Provide the (X, Y) coordinate of the cell's center where the given text is located.  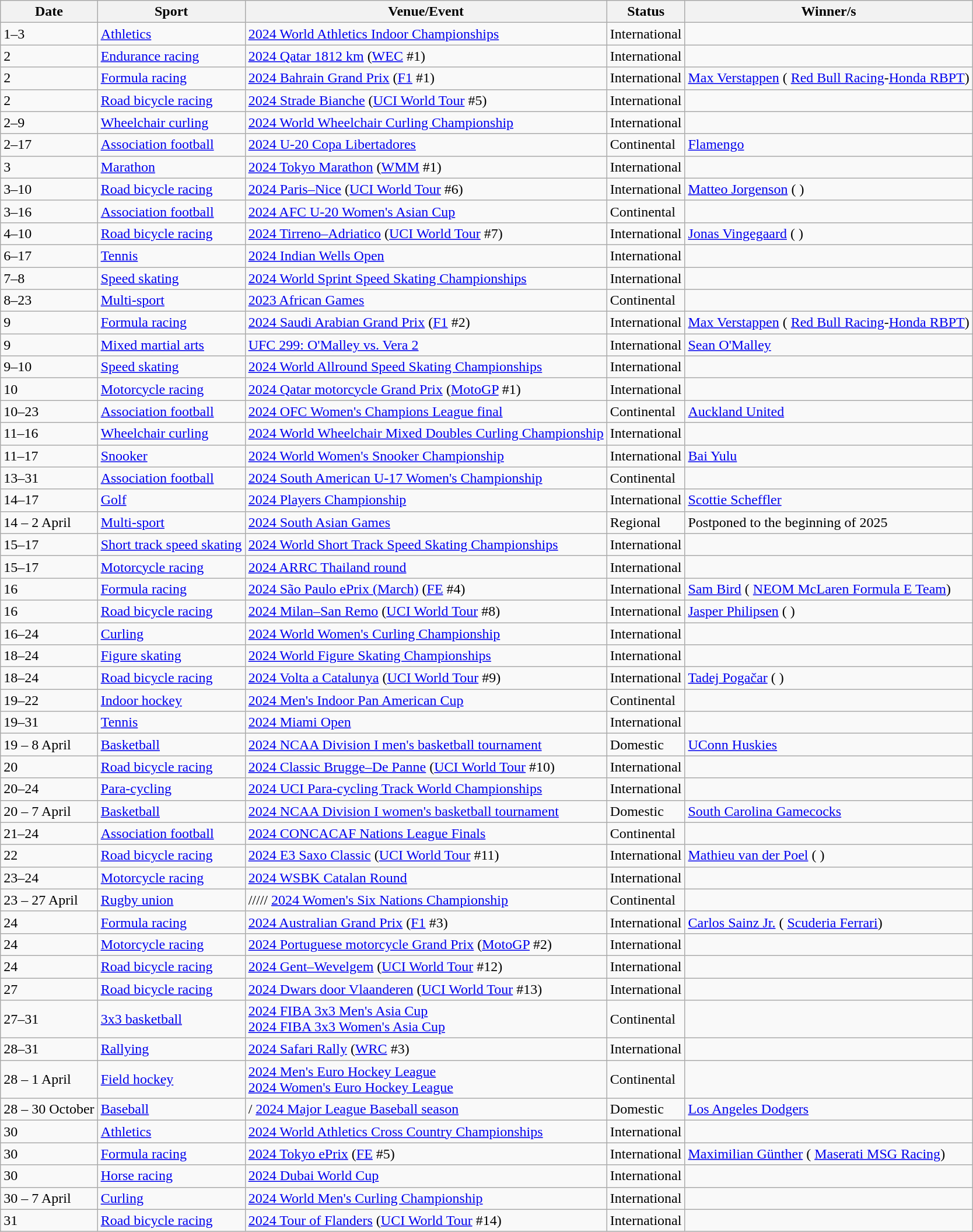
Figure skating (171, 656)
Winner/s (828, 12)
20 – 7 April (49, 811)
2024 Classic Brugge–De Panne (UCI World Tour #10) (426, 767)
Sam Bird ( NEOM McLaren Formula E Team) (828, 589)
3–10 (49, 189)
2024 Tirreno–Adriatico (UCI World Tour #7) (426, 233)
8–23 (49, 301)
3–16 (49, 211)
2024 Qatar 1812 km (WEC #1) (426, 56)
2024 World Women's Curling Championship (426, 633)
Rallying (171, 1049)
2024 Tour of Flanders (UCI World Tour #14) (426, 1220)
UFC 299: O'Malley vs. Vera 2 (426, 345)
Snooker (171, 456)
19–22 (49, 700)
2024 Men's Euro Hockey League 2024 Women's Euro Hockey League (426, 1080)
Baseball (171, 1109)
2024 UCI Para-cycling Track World Championships (426, 789)
3 (49, 167)
Rugby union (171, 900)
Los Angeles Dodgers (828, 1109)
10 (49, 389)
2024 World Wheelchair Curling Championship (426, 123)
2024 Dwars door Vlaanderen (UCI World Tour #13) (426, 989)
Bai Yulu (828, 456)
Status (646, 12)
Carlos Sainz Jr. ( Scuderia Ferrari) (828, 922)
2024 Dubai World Cup (426, 1176)
Indoor hockey (171, 700)
19–31 (49, 723)
31 (49, 1220)
2024 Tokyo ePrix (FE #5) (426, 1154)
11–17 (49, 456)
Auckland United (828, 411)
2024 World Allround Speed Skating Championships (426, 367)
2024 Players Championship (426, 500)
13–31 (49, 478)
2024 World Athletics Indoor Championships (426, 34)
2024 World Men's Curling Championship (426, 1198)
3x3 basketball (171, 1019)
2024 CONCACAF Nations League Finals (426, 833)
2024 Paris–Nice (UCI World Tour #6) (426, 189)
/ 2024 Major League Baseball season (426, 1109)
27 (49, 989)
Sean O'Malley (828, 345)
2024 Portuguese motorcycle Grand Prix (MotoGP #2) (426, 944)
Jasper Philipsen ( ) (828, 611)
7–8 (49, 278)
Postponed to the beginning of 2025 (828, 522)
28 – 1 April (49, 1080)
10–23 (49, 411)
2024 World Short Track Speed Skating Championships (426, 545)
2024 AFC U-20 Women's Asian Cup (426, 211)
UConn Huskies (828, 745)
2024 Strade Bianche (UCI World Tour #5) (426, 100)
1–3 (49, 34)
2024 WSBK Catalan Round (426, 878)
Jonas Vingegaard ( ) (828, 233)
14 – 2 April (49, 522)
Date (49, 12)
2024 NCAA Division I men's basketball tournament (426, 745)
2024 Bahrain Grand Prix (F1 #1) (426, 78)
2024 E3 Saxo Classic (UCI World Tour #11) (426, 856)
Marathon (171, 167)
Scottie Scheffler (828, 500)
2024 Volta a Catalunya (UCI World Tour #9) (426, 678)
Horse racing (171, 1176)
28–31 (49, 1049)
11–16 (49, 434)
Short track speed skating (171, 545)
2023 African Games (426, 301)
9–10 (49, 367)
30 – 7 April (49, 1198)
Endurance racing (171, 56)
2024 ARRC Thailand round (426, 567)
Regional (646, 522)
2024 World Athletics Cross Country Championships (426, 1132)
16–24 (49, 633)
2024 Tokyo Marathon (WMM #1) (426, 167)
///// 2024 Women's Six Nations Championship (426, 900)
2024 U-20 Copa Libertadores (426, 145)
Tadej Pogačar ( ) (828, 678)
2024 Australian Grand Prix (F1 #3) (426, 922)
20–24 (49, 789)
28 – 30 October (49, 1109)
20 (49, 767)
2024 Qatar motorcycle Grand Prix (MotoGP #1) (426, 389)
Sport (171, 12)
2–9 (49, 123)
23 – 27 April (49, 900)
21–24 (49, 833)
22 (49, 856)
Golf (171, 500)
Matteo Jorgenson ( ) (828, 189)
South Carolina Gamecocks (828, 811)
2024 World Women's Snooker Championship (426, 456)
2024 São Paulo ePrix (March) (FE #4) (426, 589)
Venue/Event (426, 12)
Maximilian Günther ( Maserati MSG Racing) (828, 1154)
2024 World Sprint Speed Skating Championships (426, 278)
2024 Saudi Arabian Grand Prix (F1 #2) (426, 323)
Mixed martial arts (171, 345)
19 – 8 April (49, 745)
Field hockey (171, 1080)
2024 South American U-17 Women's Championship (426, 478)
2–17 (49, 145)
2024 FIBA 3x3 Men's Asia Cup 2024 FIBA 3x3 Women's Asia Cup (426, 1019)
6–17 (49, 256)
2024 World Figure Skating Championships (426, 656)
2024 Miami Open (426, 723)
2024 Men's Indoor Pan American Cup (426, 700)
2024 Gent–Wevelgem (UCI World Tour #12) (426, 966)
4–10 (49, 233)
2024 NCAA Division I women's basketball tournament (426, 811)
2024 Milan–San Remo (UCI World Tour #8) (426, 611)
Para-cycling (171, 789)
23–24 (49, 878)
2024 Safari Rally (WRC #3) (426, 1049)
2024 South Asian Games (426, 522)
14–17 (49, 500)
Mathieu van der Poel ( ) (828, 856)
2024 Indian Wells Open (426, 256)
27–31 (49, 1019)
2024 World Wheelchair Mixed Doubles Curling Championship (426, 434)
2024 OFC Women's Champions League final (426, 411)
Flamengo (828, 145)
